Identify which cell holds the provided text, then report its [X, Y] central coordinate. 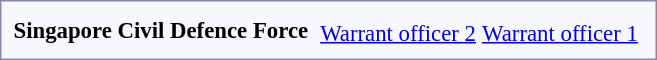
Singapore Civil Defence Force [161, 30]
Warrant officer 2 [398, 33]
Warrant officer 1 [560, 33]
